Detect which cell encompasses the target text, then output its (X, Y) center coordinate. 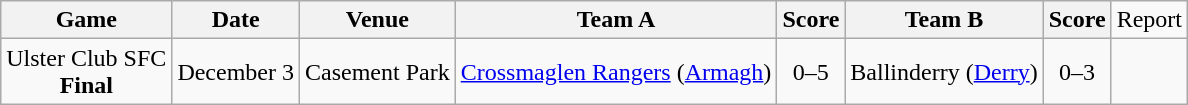
Date (236, 20)
Game (86, 20)
December 3 (236, 72)
Crossmaglen Rangers (Armagh) (616, 72)
Ulster Club SFCFinal (86, 72)
0–5 (811, 72)
Casement Park (378, 72)
0–3 (1077, 72)
Venue (378, 20)
Ballinderry (Derry) (944, 72)
Team A (616, 20)
Team B (944, 20)
Report (1149, 20)
